Search for the cell housing the specified text and yield its [X, Y] center coordinate. 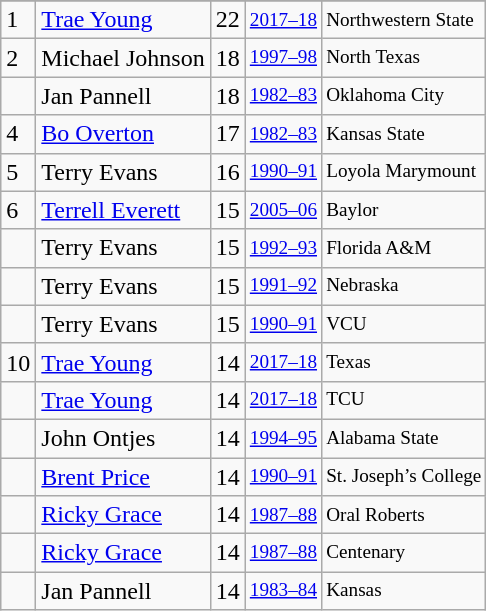
2 [18, 58]
Oral Roberts [404, 515]
6 [18, 210]
2005–06 [283, 210]
Baylor [404, 210]
1994–95 [283, 438]
1992–93 [283, 248]
TCU [404, 400]
16 [228, 172]
North Texas [404, 58]
Centenary [404, 553]
Oklahoma City [404, 96]
10 [18, 362]
4 [18, 134]
Bo Overton [123, 134]
Northwestern State [404, 20]
Loyola Marymount [404, 172]
17 [228, 134]
VCU [404, 324]
Brent Price [123, 477]
St. Joseph’s College [404, 477]
Terrell Everett [123, 210]
5 [18, 172]
Kansas State [404, 134]
Michael Johnson [123, 58]
John Ontjes [123, 438]
Alabama State [404, 438]
1997–98 [283, 58]
1991–92 [283, 286]
Nebraska [404, 286]
Kansas [404, 591]
1983–84 [283, 591]
Texas [404, 362]
Florida A&M [404, 248]
22 [228, 20]
1 [18, 20]
